Identify which cell holds the provided text, then report its (X, Y) central coordinate. 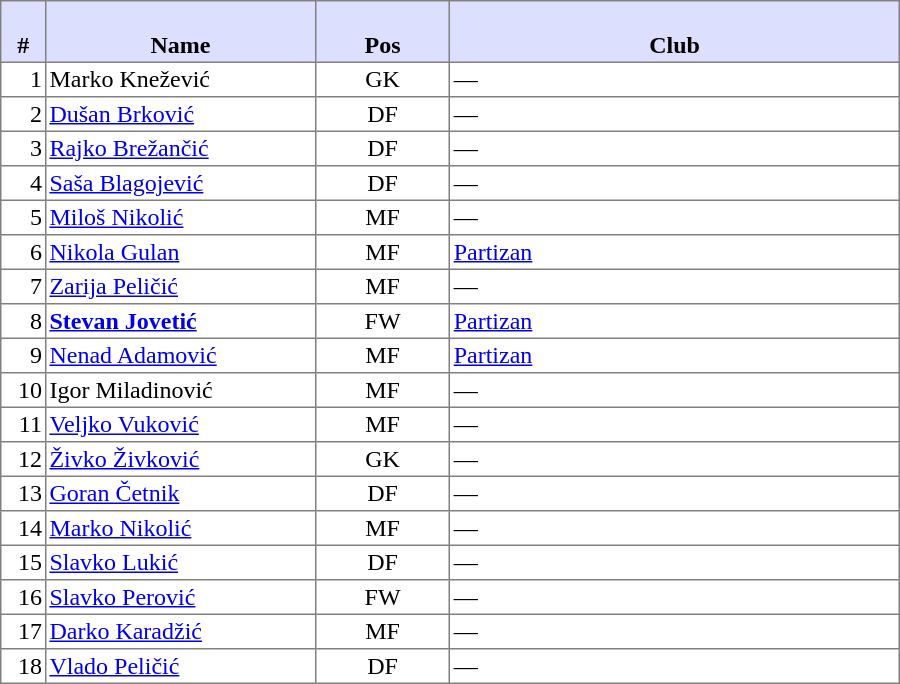
2 (24, 114)
Vlado Peličić (181, 666)
18 (24, 666)
Marko Nikolić (181, 528)
8 (24, 321)
Zarija Peličić (181, 286)
Stevan Jovetić (181, 321)
1 (24, 79)
14 (24, 528)
6 (24, 252)
Goran Četnik (181, 493)
Nenad Adamović (181, 355)
Slavko Perović (181, 597)
9 (24, 355)
13 (24, 493)
Marko Knežević (181, 79)
3 (24, 148)
17 (24, 631)
Name (181, 32)
11 (24, 424)
4 (24, 183)
7 (24, 286)
Rajko Brežančić (181, 148)
Miloš Nikolić (181, 217)
Igor Miladinović (181, 390)
16 (24, 597)
5 (24, 217)
Dušan Brković (181, 114)
Darko Karadžić (181, 631)
Nikola Gulan (181, 252)
10 (24, 390)
15 (24, 562)
# (24, 32)
Živko Živković (181, 459)
Saša Blagojević (181, 183)
Slavko Lukić (181, 562)
Club (674, 32)
Veljko Vuković (181, 424)
Pos (382, 32)
12 (24, 459)
